From the cell containing the given text, extract its center point as [x, y] coordinate. 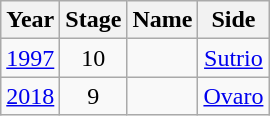
9 [94, 96]
Name [162, 20]
2018 [30, 96]
Ovaro [234, 96]
Sutrio [234, 58]
Year [30, 20]
Stage [94, 20]
Side [234, 20]
1997 [30, 58]
10 [94, 58]
